Output the (x, y) coordinate of the center of the cell containing the given text.  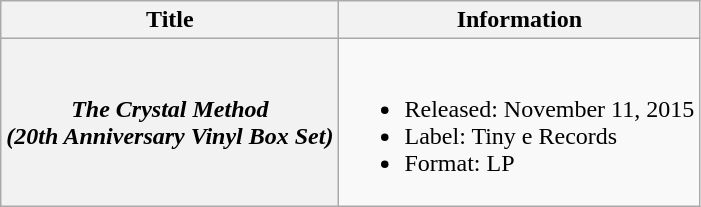
Released: November 11, 2015Label: Tiny e RecordsFormat: LP (520, 122)
Title (170, 20)
Information (520, 20)
The Crystal Method(20th Anniversary Vinyl Box Set) (170, 122)
